For the text-containing cell, return its midpoint in (X, Y) coordinate format. 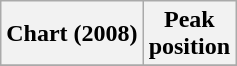
Peakposition (189, 34)
Chart (2008) (72, 34)
